For the text-containing cell, return its midpoint in [X, Y] coordinate format. 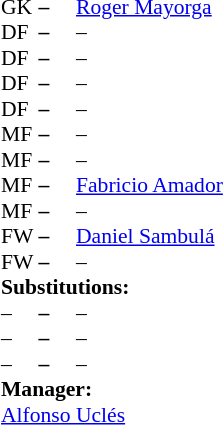
Daniel Sambulá [150, 237]
Manager: [112, 389]
Fabricio Amador [150, 185]
Substitutions: [112, 287]
